Search for the cell housing the specified text and yield its (X, Y) center coordinate. 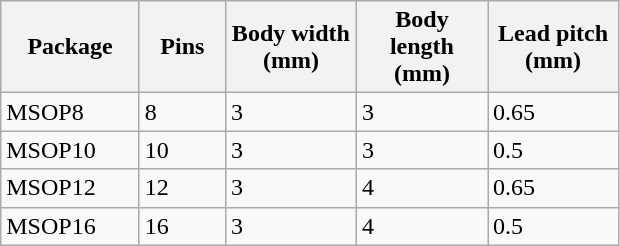
16 (182, 226)
Body length (mm) (422, 47)
10 (182, 150)
Lead pitch (mm) (554, 47)
Package (70, 47)
MSOP12 (70, 188)
MSOP16 (70, 226)
Body width (mm) (290, 47)
12 (182, 188)
MSOP8 (70, 112)
MSOP10 (70, 150)
8 (182, 112)
Pins (182, 47)
